Search for the cell housing the specified text and yield its [x, y] center coordinate. 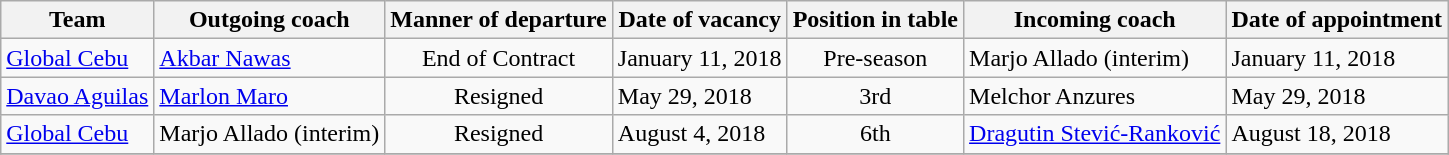
3rd [875, 96]
Davao Aguilas [78, 96]
End of Contract [498, 58]
Akbar Nawas [270, 58]
Team [78, 20]
Date of vacancy [700, 20]
August 4, 2018 [700, 134]
Outgoing coach [270, 20]
August 18, 2018 [1337, 134]
Dragutin Stević-Ranković [1095, 134]
Melchor Anzures [1095, 96]
Marlon Maro [270, 96]
Manner of departure [498, 20]
Incoming coach [1095, 20]
Date of appointment [1337, 20]
Position in table [875, 20]
Pre-season [875, 58]
6th [875, 134]
